Return (x, y) of the center of cell containing provided text 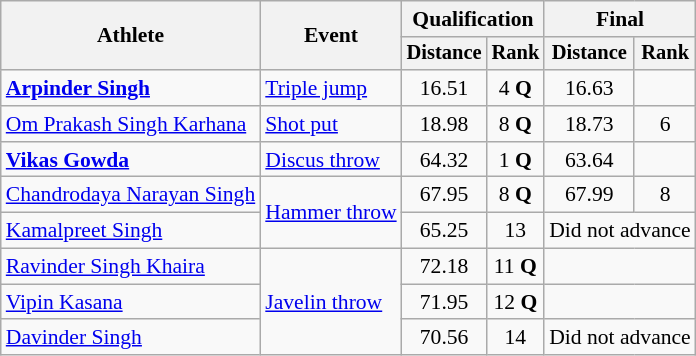
Vipin Kasana (131, 302)
70.56 (444, 338)
1 Q (516, 160)
18.98 (444, 124)
4 Q (516, 88)
Vikas Gowda (131, 160)
16.63 (589, 88)
Arpinder Singh (131, 88)
Ravinder Singh Khaira (131, 267)
16.51 (444, 88)
Athlete (131, 36)
72.18 (444, 267)
Qualification (473, 19)
11 Q (516, 267)
Hammer throw (330, 212)
63.64 (589, 160)
Chandrodaya Narayan Singh (131, 195)
Event (330, 36)
18.73 (589, 124)
65.25 (444, 231)
Om Prakash Singh Karhana (131, 124)
14 (516, 338)
Kamalpreet Singh (131, 231)
71.95 (444, 302)
Javelin throw (330, 302)
Discus throw (330, 160)
64.32 (444, 160)
Shot put (330, 124)
Davinder Singh (131, 338)
12 Q (516, 302)
6 (664, 124)
67.95 (444, 195)
13 (516, 231)
Triple jump (330, 88)
8 (664, 195)
67.99 (589, 195)
Final (620, 19)
